Determine the [X, Y] coordinate at the center of the cell enclosing the given text.  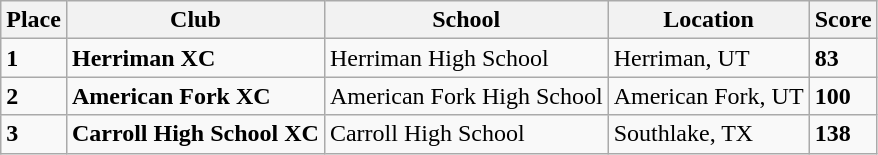
Herriman High School [466, 58]
Carroll High School [466, 134]
Herriman XC [195, 58]
Southlake, TX [708, 134]
1 [34, 58]
3 [34, 134]
2 [34, 96]
School [466, 20]
Place [34, 20]
Score [843, 20]
138 [843, 134]
83 [843, 58]
Herriman, UT [708, 58]
American Fork XC [195, 96]
American Fork, UT [708, 96]
100 [843, 96]
Club [195, 20]
Location [708, 20]
Carroll High School XC [195, 134]
American Fork High School [466, 96]
